Identify which cell holds the provided text, then report its (X, Y) central coordinate. 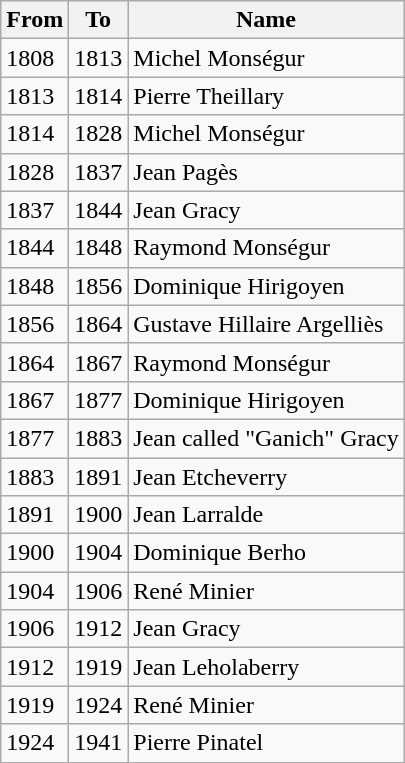
Jean Larralde (266, 515)
Jean Etcheverry (266, 477)
Name (266, 20)
Pierre Pinatel (266, 743)
1808 (35, 58)
To (98, 20)
Jean Pagès (266, 172)
Dominique Berho (266, 553)
Gustave Hillaire Argelliès (266, 324)
1941 (98, 743)
From (35, 20)
Jean Leholaberry (266, 667)
Jean called "Ganich" Gracy (266, 438)
Pierre Theillary (266, 96)
